From the cell containing the given text, extract its center point as [x, y] coordinate. 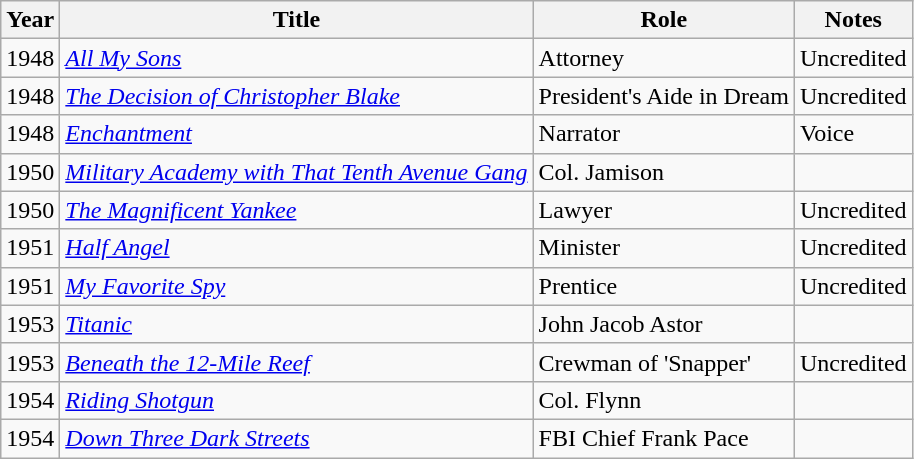
Down Three Dark Streets [296, 438]
Enchantment [296, 134]
Titanic [296, 324]
Year [30, 20]
The Decision of Christopher Blake [296, 96]
Role [664, 20]
Col. Jamison [664, 172]
Prentice [664, 286]
Lawyer [664, 210]
Title [296, 20]
President's Aide in Dream [664, 96]
Half Angel [296, 248]
My Favorite Spy [296, 286]
Crewman of 'Snapper' [664, 362]
Military Academy with That Tenth Avenue Gang [296, 172]
Minister [664, 248]
Attorney [664, 58]
Beneath the 12-Mile Reef [296, 362]
FBI Chief Frank Pace [664, 438]
John Jacob Astor [664, 324]
Riding Shotgun [296, 400]
Narrator [664, 134]
Col. Flynn [664, 400]
The Magnificent Yankee [296, 210]
Notes [853, 20]
Voice [853, 134]
All My Sons [296, 58]
